Determine the [X, Y] coordinate at the center of the cell enclosing the given text.  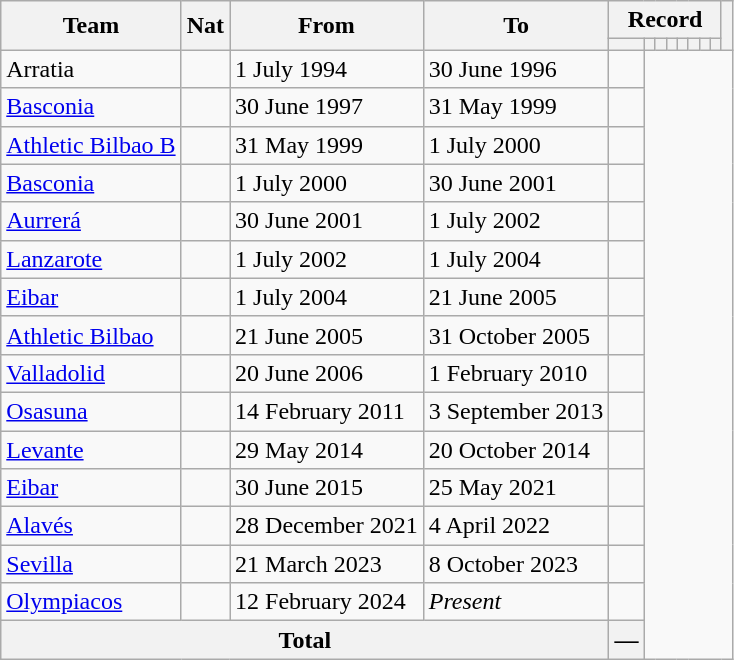
4 April 2022 [516, 526]
Alavés [91, 526]
— [626, 640]
14 February 2011 [327, 411]
Team [91, 26]
30 June 2015 [327, 488]
Lanzarote [91, 259]
Athletic Bilbao Β [91, 145]
Sevilla [91, 564]
Levante [91, 449]
28 December 2021 [327, 526]
20 October 2014 [516, 449]
20 June 2006 [327, 373]
31 October 2005 [516, 335]
21 March 2023 [327, 564]
Valladolid [91, 373]
Olympiacos [91, 602]
12 February 2024 [327, 602]
8 October 2023 [516, 564]
Osasuna [91, 411]
3 September 2013 [516, 411]
To [516, 26]
Aurrerá [91, 221]
1 July 1994 [327, 69]
From [327, 26]
Arratia [91, 69]
Athletic Bilbao [91, 335]
Total [305, 640]
29 May 2014 [327, 449]
Nat [205, 26]
1 February 2010 [516, 373]
25 May 2021 [516, 488]
Record [665, 20]
30 June 1997 [327, 107]
30 June 1996 [516, 69]
Present [516, 602]
